Capture the cell that displays the provided text and extract its (x, y) central coordinate. 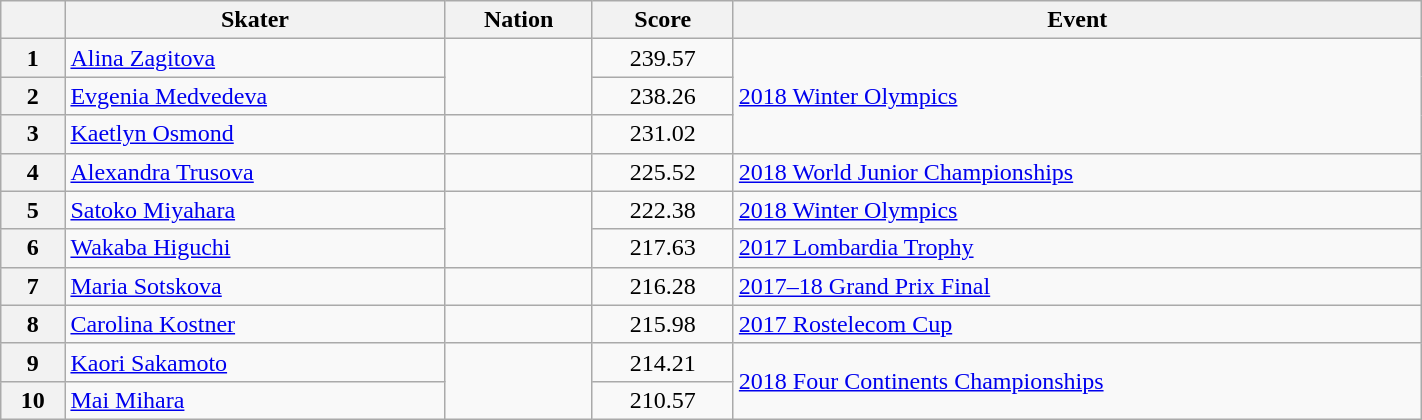
Score (662, 20)
2017–18 Grand Prix Final (1077, 286)
2017 Rostelecom Cup (1077, 324)
Alina Zagitova (255, 58)
Skater (255, 20)
215.98 (662, 324)
1 (33, 58)
Carolina Kostner (255, 324)
Nation (518, 20)
Evgenia Medvedeva (255, 96)
210.57 (662, 400)
Event (1077, 20)
231.02 (662, 134)
225.52 (662, 172)
Alexandra Trusova (255, 172)
7 (33, 286)
Kaori Sakamoto (255, 362)
216.28 (662, 286)
2018 Four Continents Championships (1077, 381)
Maria Sotskova (255, 286)
Wakaba Higuchi (255, 248)
8 (33, 324)
222.38 (662, 210)
2017 Lombardia Trophy (1077, 248)
2 (33, 96)
2018 World Junior Championships (1077, 172)
214.21 (662, 362)
6 (33, 248)
5 (33, 210)
3 (33, 134)
Kaetlyn Osmond (255, 134)
10 (33, 400)
Satoko Miyahara (255, 210)
4 (33, 172)
217.63 (662, 248)
239.57 (662, 58)
238.26 (662, 96)
Mai Mihara (255, 400)
9 (33, 362)
